Return [X, Y] of the center of cell containing provided text 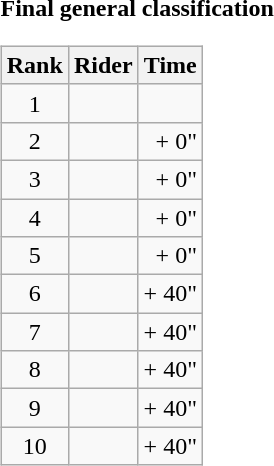
3 [34, 179]
Time [170, 65]
6 [34, 294]
7 [34, 332]
Rank [34, 65]
8 [34, 370]
2 [34, 141]
5 [34, 256]
10 [34, 446]
1 [34, 103]
9 [34, 408]
4 [34, 217]
Rider [103, 65]
